Search for the cell housing the specified text and yield its (x, y) center coordinate. 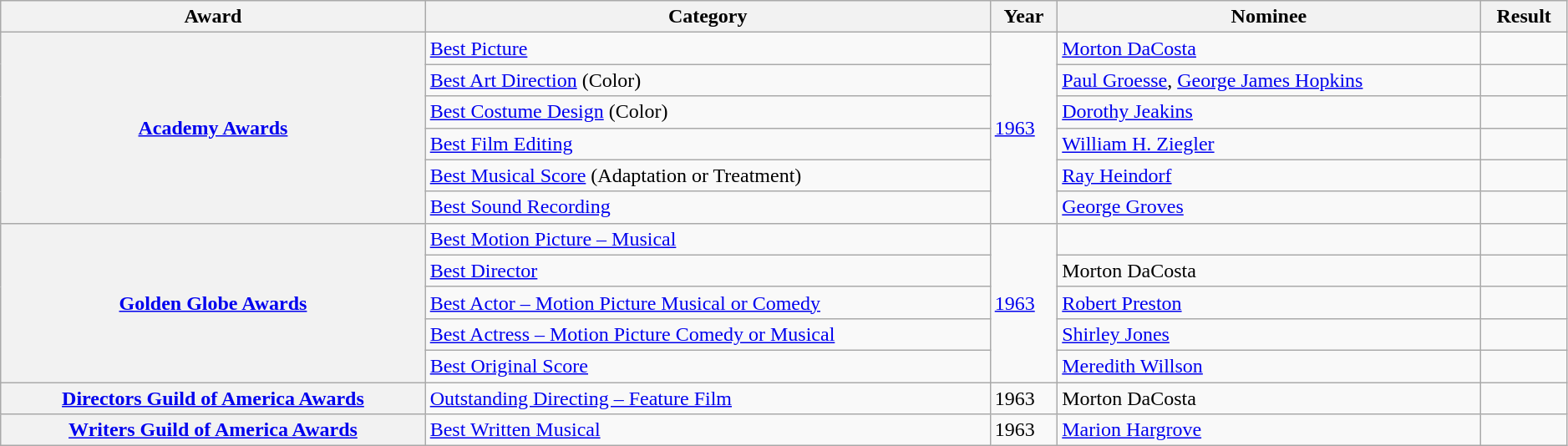
Academy Awards (213, 128)
Best Musical Score (Adaptation or Treatment) (708, 175)
Directors Guild of America Awards (213, 398)
Best Actress – Motion Picture Comedy or Musical (708, 334)
Year (1024, 17)
Result (1524, 17)
Best Picture (708, 48)
Dorothy Jeakins (1269, 112)
Category (708, 17)
William H. Ziegler (1269, 144)
Best Sound Recording (708, 207)
Best Film Editing (708, 144)
Best Motion Picture – Musical (708, 239)
Best Costume Design (Color) (708, 112)
George Groves (1269, 207)
Award (213, 17)
Best Original Score (708, 366)
Ray Heindorf (1269, 175)
Nominee (1269, 17)
Outstanding Directing – Feature Film (708, 398)
Writers Guild of America Awards (213, 430)
Meredith Willson (1269, 366)
Best Actor – Motion Picture Musical or Comedy (708, 302)
Shirley Jones (1269, 334)
Robert Preston (1269, 302)
Best Written Musical (708, 430)
Marion Hargrove (1269, 430)
Best Director (708, 271)
Best Art Direction (Color) (708, 80)
Paul Groesse, George James Hopkins (1269, 80)
Golden Globe Awards (213, 302)
